Scan for the cell matching the given text and deliver its (x, y) coordinate at center. 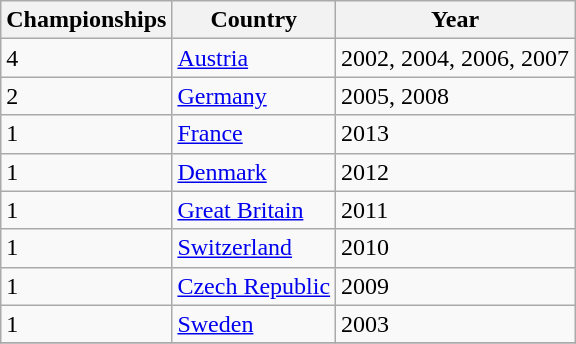
Year (456, 20)
Denmark (254, 172)
Great Britain (254, 210)
Czech Republic (254, 286)
Championships (86, 20)
2009 (456, 286)
4 (86, 58)
2003 (456, 324)
2002, 2004, 2006, 2007 (456, 58)
2012 (456, 172)
2013 (456, 134)
France (254, 134)
Germany (254, 96)
Sweden (254, 324)
2011 (456, 210)
2005, 2008 (456, 96)
Country (254, 20)
Switzerland (254, 248)
2010 (456, 248)
Austria (254, 58)
2 (86, 96)
